Provide the (x, y) coordinate of the cell's center where the given text is located.  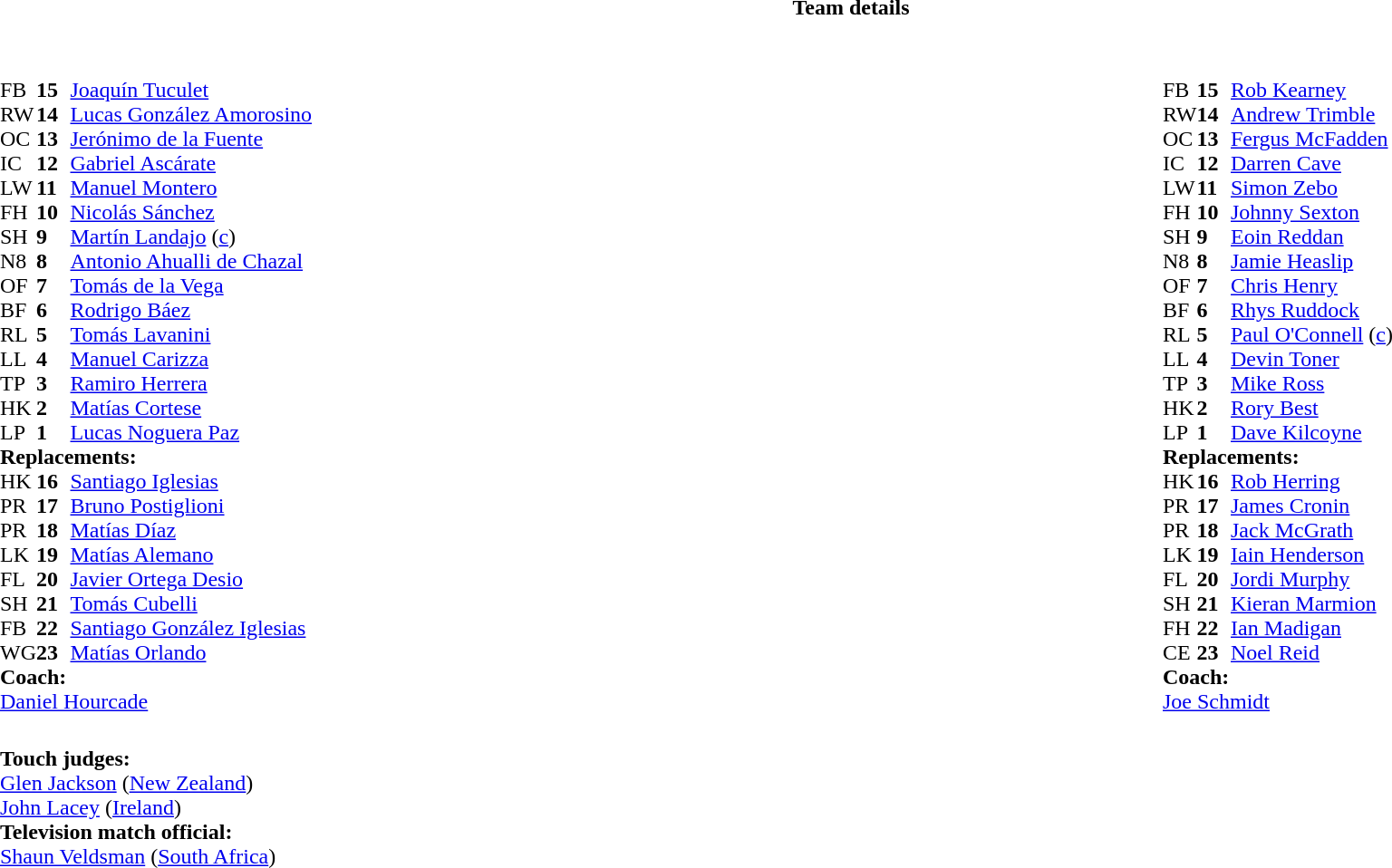
Replacements: (156, 457)
Rodrigo Báez (190, 310)
Nicolás Sánchez (190, 212)
Santiago Iglesias (190, 482)
WG (18, 652)
Matías Alemano (190, 555)
Javier Ortega Desio (190, 580)
Jerónimo de la Fuente (190, 140)
Matías Díaz (190, 531)
Lucas González Amorosino (190, 114)
Tomás de la Vega (190, 286)
Coach: (156, 678)
Lucas Noguera Paz (190, 433)
Martín Landajo (c) (190, 237)
Ramiro Herrera (190, 384)
Antonio Ahualli de Chazal (190, 261)
Santiago González Iglesias (190, 629)
Matías Orlando (190, 652)
Tomás Cubelli (190, 603)
Bruno Postiglioni (190, 506)
CE (1180, 652)
Matías Cortese (190, 408)
Daniel Hourcade (156, 701)
Joaquín Tuculet (190, 91)
Gabriel Ascárate (190, 163)
Manuel Montero (190, 188)
Manuel Carizza (190, 359)
Tomás Lavanini (190, 335)
